Determine the (X, Y) coordinate at the center of the cell enclosing the given text.  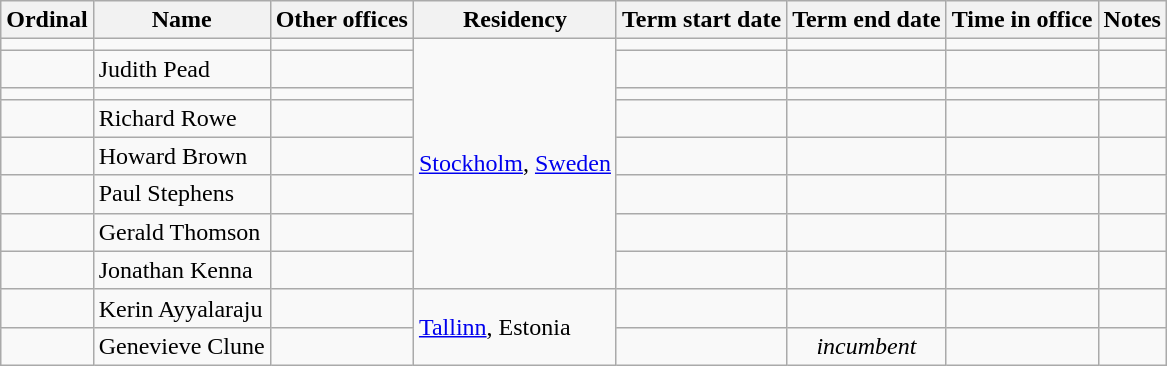
Name (182, 20)
Notes (1132, 20)
Richard Rowe (182, 118)
Tallinn, Estonia (514, 327)
Jonathan Kenna (182, 270)
Genevieve Clune (182, 346)
incumbent (867, 346)
Ordinal (47, 20)
Paul Stephens (182, 194)
Judith Pead (182, 69)
Howard Brown (182, 156)
Time in office (1022, 20)
Term start date (701, 20)
Gerald Thomson (182, 232)
Other offices (342, 20)
Residency (514, 20)
Kerin Ayyalaraju (182, 308)
Term end date (867, 20)
Stockholm, Sweden (514, 164)
